Detect which cell encompasses the target text, then output its [x, y] center coordinate. 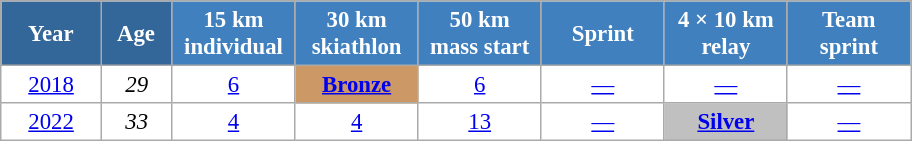
29 [136, 85]
4 × 10 km relay [726, 34]
50 km mass start [480, 34]
33 [136, 122]
Silver [726, 122]
15 km individual [234, 34]
Bronze [356, 85]
Year [52, 34]
Sprint [602, 34]
30 km skiathlon [356, 34]
Age [136, 34]
13 [480, 122]
Team sprint [848, 34]
2018 [52, 85]
2022 [52, 122]
